Locate the cell with the specified text and output its [x, y] center coordinate. 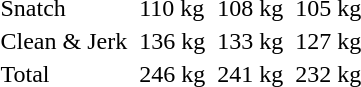
133 kg [250, 41]
136 kg [172, 41]
